Extract the [x, y] coordinate from the center of the cell holding the provided text.  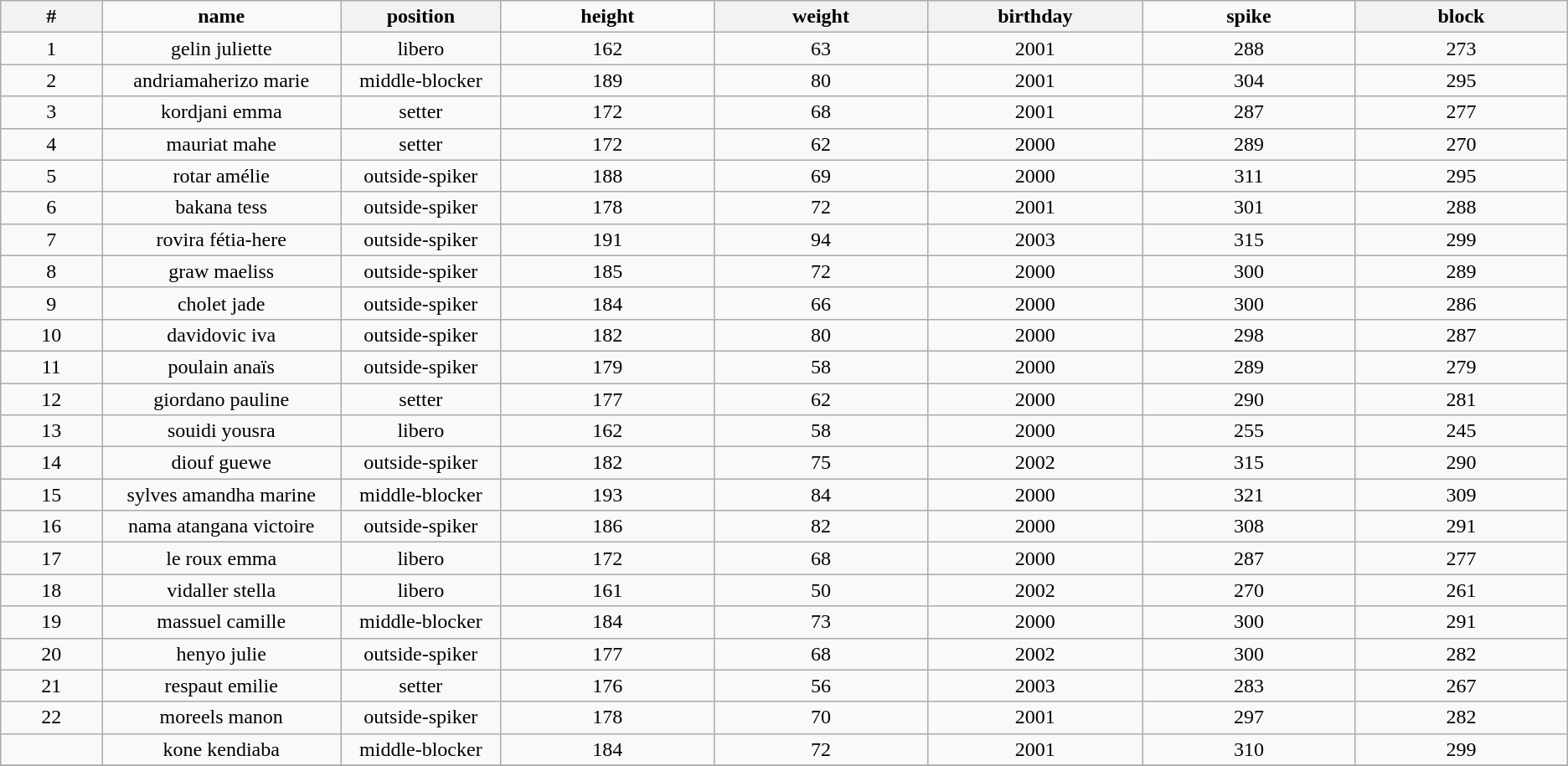
193 [607, 495]
15 [52, 495]
respaut emilie [221, 686]
297 [1248, 717]
255 [1248, 431]
spike [1248, 17]
283 [1248, 686]
rovira fétia-here [221, 239]
block [1462, 17]
309 [1462, 495]
176 [607, 686]
261 [1462, 590]
vidaller stella [221, 590]
9 [52, 303]
6 [52, 208]
14 [52, 463]
nama atangana victoire [221, 527]
massuel camille [221, 622]
245 [1462, 431]
22 [52, 717]
19 [52, 622]
henyo julie [221, 654]
andriamaherizo marie [221, 80]
308 [1248, 527]
kone kendiaba [221, 749]
94 [821, 239]
davidovic iva [221, 335]
189 [607, 80]
souidi yousra [221, 431]
4 [52, 144]
2 [52, 80]
286 [1462, 303]
gelin juliette [221, 49]
16 [52, 527]
bakana tess [221, 208]
13 [52, 431]
310 [1248, 749]
sylves amandha marine [221, 495]
20 [52, 654]
18 [52, 590]
3 [52, 112]
75 [821, 463]
69 [821, 176]
311 [1248, 176]
height [607, 17]
304 [1248, 80]
66 [821, 303]
50 [821, 590]
70 [821, 717]
63 [821, 49]
267 [1462, 686]
1 [52, 49]
82 [821, 527]
diouf guewe [221, 463]
8 [52, 271]
# [52, 17]
191 [607, 239]
position [421, 17]
birthday [1035, 17]
mauriat mahe [221, 144]
5 [52, 176]
le roux emma [221, 558]
moreels manon [221, 717]
weight [821, 17]
301 [1248, 208]
321 [1248, 495]
188 [607, 176]
graw maeliss [221, 271]
84 [821, 495]
7 [52, 239]
11 [52, 367]
rotar amélie [221, 176]
giordano pauline [221, 399]
279 [1462, 367]
poulain anaïs [221, 367]
10 [52, 335]
73 [821, 622]
name [221, 17]
17 [52, 558]
56 [821, 686]
273 [1462, 49]
12 [52, 399]
298 [1248, 335]
cholet jade [221, 303]
179 [607, 367]
281 [1462, 399]
21 [52, 686]
185 [607, 271]
kordjani emma [221, 112]
186 [607, 527]
161 [607, 590]
